Output the (X, Y) coordinate of the center of the cell containing the given text.  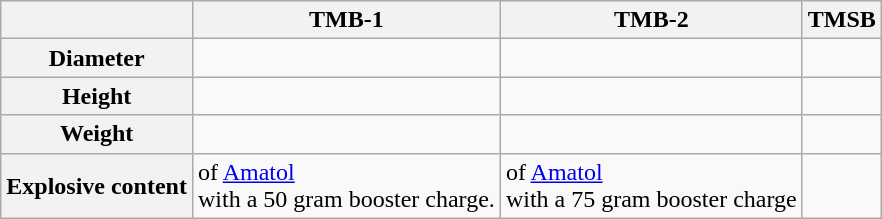
Height (97, 96)
Weight (97, 134)
TMB-1 (346, 20)
TMB-2 (651, 20)
Diameter (97, 58)
of Amatol with a 50 gram booster charge. (346, 186)
TMSB (842, 20)
Explosive content (97, 186)
of Amatol with a 75 gram booster charge (651, 186)
